Scan for the cell matching the given text and deliver its (x, y) coordinate at center. 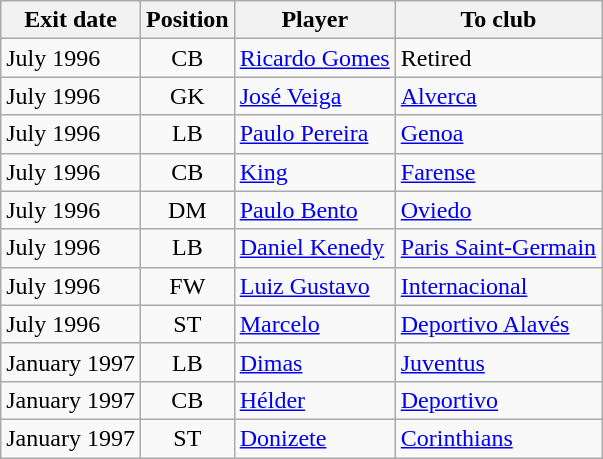
Oviedo (498, 210)
To club (498, 20)
Exit date (71, 20)
Paulo Pereira (314, 134)
José Veiga (314, 96)
Player (314, 20)
Deportivo (498, 400)
Deportivo Alavés (498, 324)
GK (187, 96)
Ricardo Gomes (314, 58)
Donizete (314, 438)
Internacional (498, 286)
Paris Saint-Germain (498, 248)
Corinthians (498, 438)
Genoa (498, 134)
Luiz Gustavo (314, 286)
King (314, 172)
Position (187, 20)
Marcelo (314, 324)
Farense (498, 172)
Daniel Kenedy (314, 248)
Retired (498, 58)
Juventus (498, 362)
Alverca (498, 96)
Hélder (314, 400)
FW (187, 286)
Paulo Bento (314, 210)
DM (187, 210)
Dimas (314, 362)
